Extract the [x, y] coordinate from the center of the cell holding the provided text.  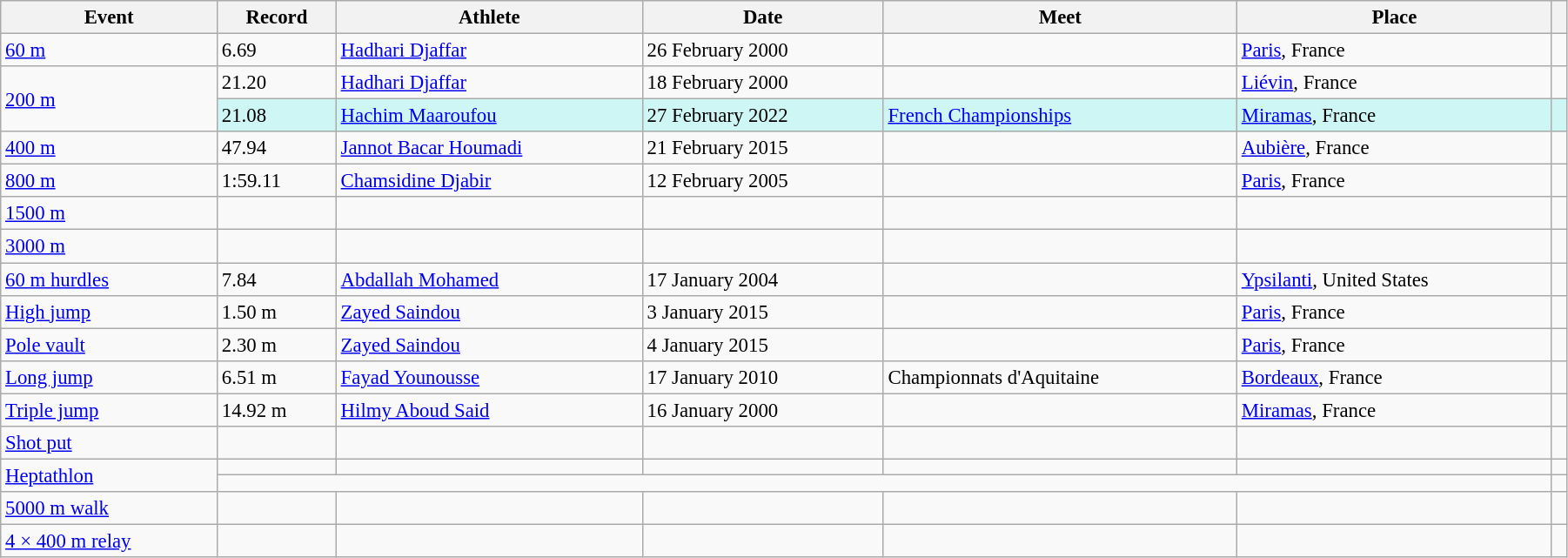
26 February 2000 [762, 50]
High jump [110, 312]
4 × 400 m relay [110, 541]
Liévin, France [1394, 83]
3 January 2015 [762, 312]
21.08 [277, 116]
Record [277, 17]
60 m hurdles [110, 279]
Pole vault [110, 345]
Aubière, France [1394, 148]
1500 m [110, 213]
Date [762, 17]
17 January 2010 [762, 377]
6.69 [277, 50]
18 February 2000 [762, 83]
Triple jump [110, 410]
Place [1394, 17]
Meet [1060, 17]
Ypsilanti, United States [1394, 279]
Hilmy Aboud Said [489, 410]
Chamsidine Djabir [489, 181]
Hachim Maaroufou [489, 116]
1.50 m [277, 312]
Bordeaux, France [1394, 377]
6.51 m [277, 377]
5000 m walk [110, 508]
3000 m [110, 246]
Athlete [489, 17]
27 February 2022 [762, 116]
1:59.11 [277, 181]
Event [110, 17]
21 February 2015 [762, 148]
17 January 2004 [762, 279]
12 February 2005 [762, 181]
200 m [110, 99]
Championnats d'Aquitaine [1060, 377]
47.94 [277, 148]
Fayad Younousse [489, 377]
60 m [110, 50]
21.20 [277, 83]
800 m [110, 181]
Long jump [110, 377]
16 January 2000 [762, 410]
Jannot Bacar Houmadi [489, 148]
14.92 m [277, 410]
2.30 m [277, 345]
Abdallah Mohamed [489, 279]
Shot put [110, 443]
400 m [110, 148]
7.84 [277, 279]
4 January 2015 [762, 345]
Heptathlon [110, 475]
French Championships [1060, 116]
